Find where the given text appears and provide that cell's center as (X, Y) coordinate. 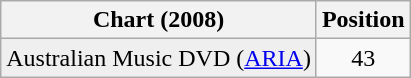
Chart (2008) (159, 20)
43 (363, 58)
Australian Music DVD (ARIA) (159, 58)
Position (363, 20)
